Search for the cell housing the specified text and yield its (x, y) center coordinate. 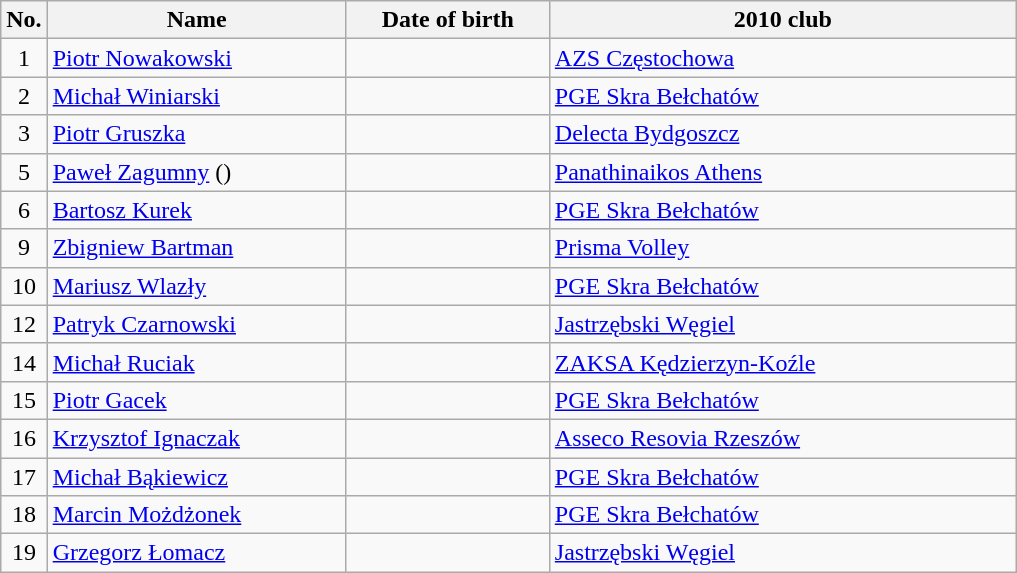
Piotr Gacek (196, 400)
Name (196, 20)
Paweł Zagumny () (196, 172)
Michał Winiarski (196, 96)
3 (24, 134)
Piotr Gruszka (196, 134)
6 (24, 210)
No. (24, 20)
12 (24, 324)
Krzysztof Ignaczak (196, 438)
Panathinaikos Athens (782, 172)
1 (24, 58)
Zbigniew Bartman (196, 248)
2 (24, 96)
10 (24, 286)
17 (24, 477)
Mariusz Wlazły (196, 286)
AZS Częstochowa (782, 58)
Bartosz Kurek (196, 210)
5 (24, 172)
2010 club (782, 20)
Date of birth (448, 20)
Grzegorz Łomacz (196, 553)
Marcin Możdżonek (196, 515)
Michał Ruciak (196, 362)
Piotr Nowakowski (196, 58)
Michał Bąkiewicz (196, 477)
Delecta Bydgoszcz (782, 134)
Patryk Czarnowski (196, 324)
15 (24, 400)
14 (24, 362)
19 (24, 553)
Prisma Volley (782, 248)
ZAKSA Kędzierzyn-Koźle (782, 362)
Asseco Resovia Rzeszów (782, 438)
16 (24, 438)
9 (24, 248)
18 (24, 515)
